Return (X, Y) of the center of cell containing provided text 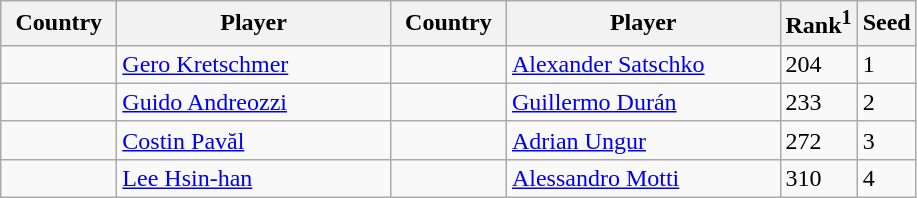
Guido Andreozzi (254, 102)
Alexander Satschko (643, 64)
Alessandro Motti (643, 178)
310 (818, 178)
4 (886, 178)
Costin Pavăl (254, 140)
233 (818, 102)
Lee Hsin-han (254, 178)
3 (886, 140)
1 (886, 64)
2 (886, 102)
Adrian Ungur (643, 140)
272 (818, 140)
Seed (886, 24)
Rank1 (818, 24)
Guillermo Durán (643, 102)
Gero Kretschmer (254, 64)
204 (818, 64)
